For the text-containing cell, return its midpoint in [x, y] coordinate format. 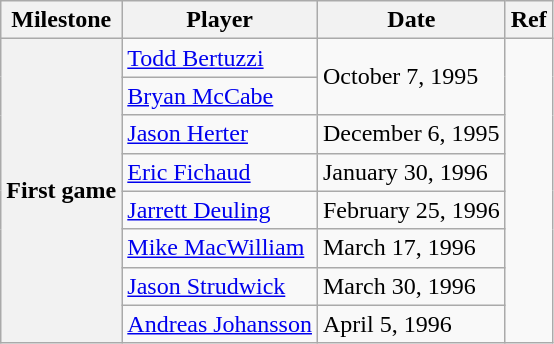
March 30, 1996 [411, 286]
Date [411, 20]
Eric Fichaud [220, 172]
January 30, 1996 [411, 172]
Jarrett Deuling [220, 210]
Milestone [62, 20]
First game [62, 191]
Todd Bertuzzi [220, 58]
April 5, 1996 [411, 324]
Andreas Johansson [220, 324]
February 25, 1996 [411, 210]
Player [220, 20]
Bryan McCabe [220, 96]
Jason Strudwick [220, 286]
Jason Herter [220, 134]
Ref [528, 20]
October 7, 1995 [411, 77]
December 6, 1995 [411, 134]
March 17, 1996 [411, 248]
Mike MacWilliam [220, 248]
